Return [x, y] of the center of cell containing provided text 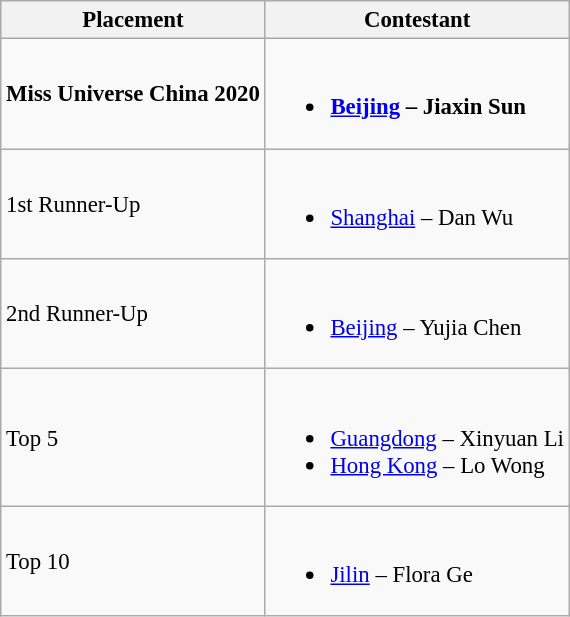
Beijing – Jiaxin Sun [417, 94]
Placement [133, 20]
Top 5 [133, 438]
2nd Runner-Up [133, 314]
Top 10 [133, 561]
Contestant [417, 20]
Miss Universe China 2020 [133, 94]
Shanghai – Dan Wu [417, 204]
Jilin – Flora Ge [417, 561]
1st Runner-Up [133, 204]
Beijing – Yujia Chen [417, 314]
Guangdong – Xinyuan LiHong Kong – Lo Wong [417, 438]
